Locate the cell with the specified text and output its [X, Y] center coordinate. 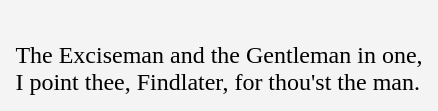
The Exciseman and the Gentleman in one, I point thee, Findlater, for thou'st the man. [218, 56]
